Provide the [x, y] coordinate of the cell's center where the given text is located.  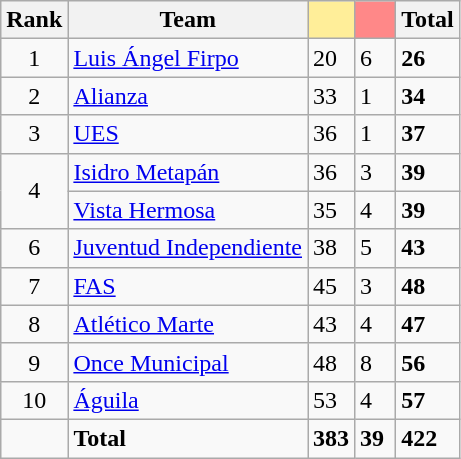
Atlético Marte [188, 324]
Luis Ángel Firpo [188, 58]
Isidro Metapán [188, 172]
34 [428, 96]
57 [428, 400]
56 [428, 362]
Juventud Independiente [188, 248]
35 [332, 210]
422 [428, 438]
Vista Hermosa [188, 210]
Rank [34, 20]
Águila [188, 400]
FAS [188, 286]
20 [332, 58]
UES [188, 134]
26 [428, 58]
9 [34, 362]
47 [428, 324]
10 [34, 400]
33 [332, 96]
53 [332, 400]
Team [188, 20]
5 [376, 248]
383 [332, 438]
Alianza [188, 96]
37 [428, 134]
Once Municipal [188, 362]
7 [34, 286]
2 [34, 96]
45 [332, 286]
38 [332, 248]
